Locate the cell with the specified text and output its (x, y) center coordinate. 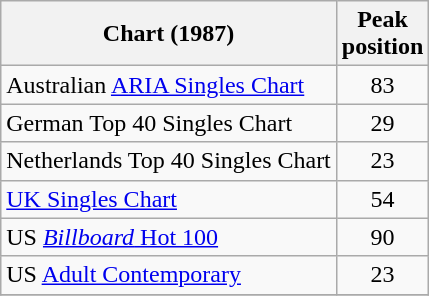
83 (382, 85)
90 (382, 237)
German Top 40 Singles Chart (169, 123)
29 (382, 123)
Netherlands Top 40 Singles Chart (169, 161)
US Billboard Hot 100 (169, 237)
UK Singles Chart (169, 199)
Australian ARIA Singles Chart (169, 85)
Peakposition (382, 34)
Chart (1987) (169, 34)
54 (382, 199)
US Adult Contemporary (169, 275)
